Search for the cell housing the specified text and yield its (x, y) center coordinate. 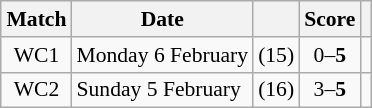
3–5 (330, 90)
WC1 (36, 55)
WC2 (36, 90)
Date (162, 19)
(15) (276, 55)
Match (36, 19)
(16) (276, 90)
Sunday 5 February (162, 90)
0–5 (330, 55)
Monday 6 February (162, 55)
Score (330, 19)
